Pinpoint the cell where the given text exists, returning its [x, y] midpoint coordinate. 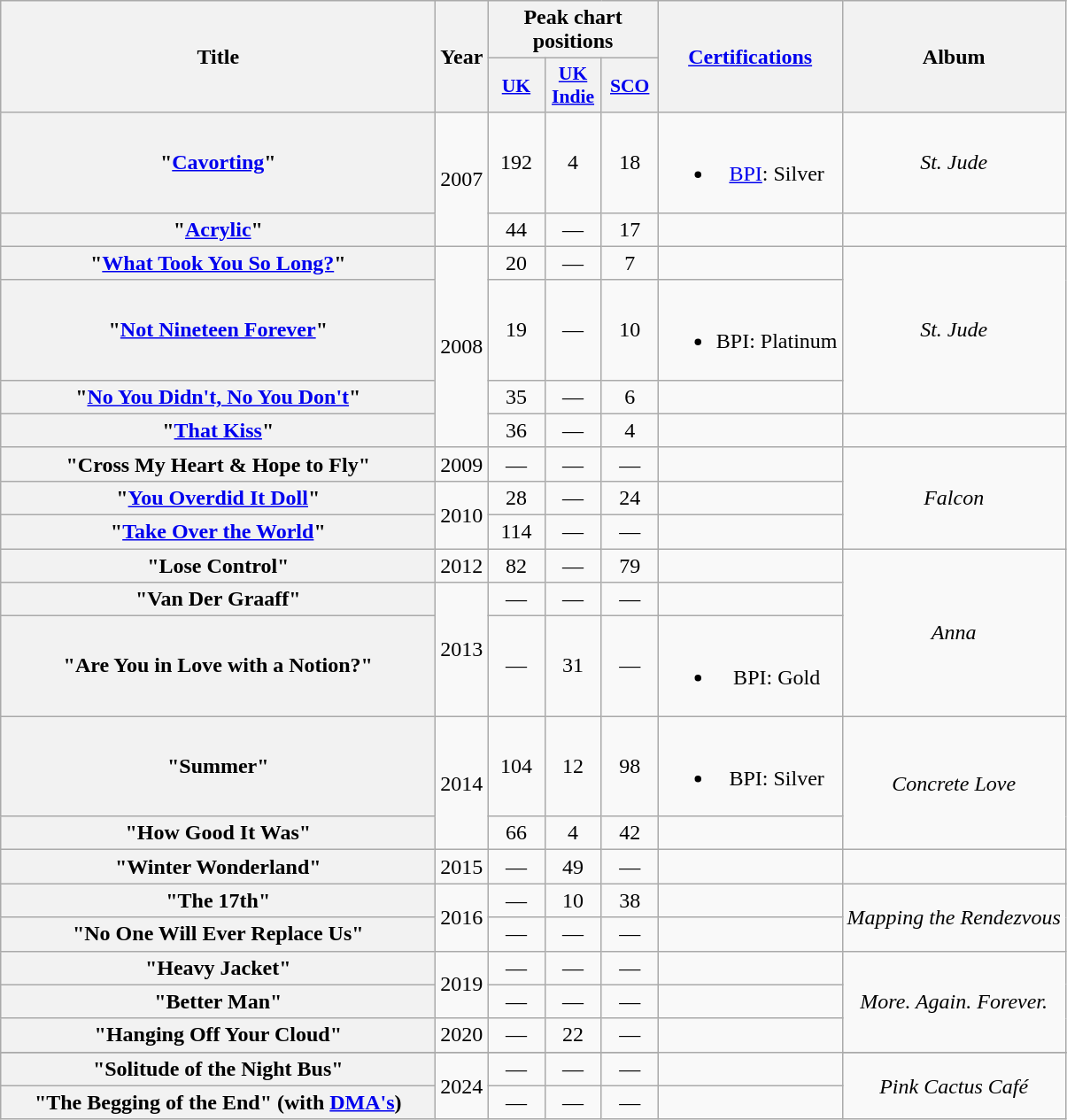
"Cavorting" [218, 163]
2015 [462, 867]
"Van Der Graaff" [218, 599]
"No One Will Ever Replace Us" [218, 934]
2008 [462, 347]
"The Begging of the End" (with DMA's) [218, 1102]
114 [516, 531]
"Heavy Jacket" [218, 968]
6 [630, 397]
2010 [462, 514]
Year [462, 57]
192 [516, 163]
24 [630, 498]
"Take Over the World" [218, 531]
35 [516, 397]
12 [573, 767]
31 [573, 666]
Concrete Love [954, 783]
"Cross My Heart & Hope to Fly" [218, 464]
Certifications [750, 57]
BPI: Gold [750, 666]
104 [516, 767]
BPI: Platinum [750, 329]
38 [630, 900]
2024 [462, 1085]
"Not Nineteen Forever" [218, 329]
"You Overdid It Doll" [218, 498]
2019 [462, 985]
UKIndie [573, 85]
"Solitude of the Night Bus" [218, 1069]
17 [630, 229]
49 [573, 867]
"Summer" [218, 767]
19 [516, 329]
20 [516, 263]
SCO [630, 85]
"Winter Wonderland" [218, 867]
Mapping the Rendezvous [954, 917]
18 [630, 163]
"What Took You So Long?" [218, 263]
2007 [462, 179]
2009 [462, 464]
22 [573, 1035]
98 [630, 767]
Pink Cactus Café [954, 1085]
2014 [462, 783]
"Lose Control" [218, 566]
2012 [462, 566]
"That Kiss" [218, 430]
2016 [462, 917]
Peak chart positions [573, 30]
44 [516, 229]
More. Again. Forever. [954, 1001]
82 [516, 566]
"Hanging Off Your Cloud" [218, 1035]
"How Good It Was" [218, 833]
Title [218, 57]
"Are You in Love with a Notion?" [218, 666]
"The 17th" [218, 900]
"Acrylic" [218, 229]
Album [954, 57]
"Better Man" [218, 1001]
UK [516, 85]
Anna [954, 632]
2013 [462, 650]
2020 [462, 1035]
42 [630, 833]
"No You Didn't, No You Don't" [218, 397]
36 [516, 430]
28 [516, 498]
66 [516, 833]
Falcon [954, 498]
7 [630, 263]
79 [630, 566]
